Return (X, Y) of the center of cell containing provided text 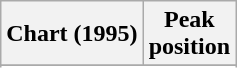
Peakposition (189, 34)
Chart (1995) (72, 34)
